Locate the cell with the specified text and output its (X, Y) center coordinate. 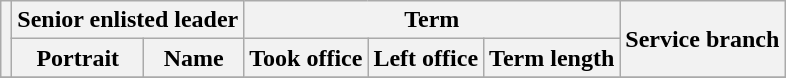
Service branch (702, 39)
Term (432, 20)
Portrait (78, 58)
Senior enlisted leader (128, 20)
Left office (426, 58)
Term length (552, 58)
Took office (306, 58)
Name (194, 58)
